Identify which cell holds the provided text, then report its [X, Y] central coordinate. 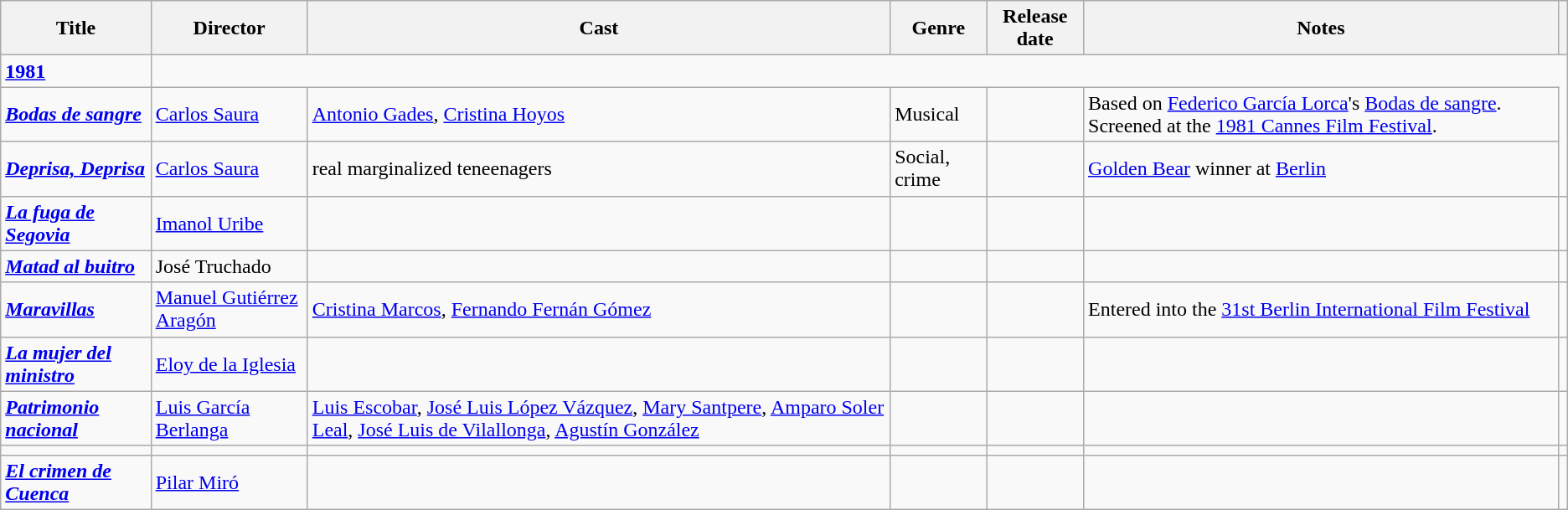
Maravillas [75, 310]
1981 [75, 71]
La mujer del ministro [75, 363]
Director [230, 28]
Genre [938, 28]
Musical [938, 114]
Eloy de la Iglesia [230, 363]
Entered into the 31st Berlin International Film Festival [1322, 310]
Based on Federico García Lorca's Bodas de sangre. Screened at the 1981 Cannes Film Festival. [1322, 114]
Antonio Gades, Cristina Hoyos [598, 114]
La fuga de Segovia [75, 223]
José Truchado [230, 266]
Golden Bear winner at Berlin [1322, 169]
El crimen de Cuenca [75, 482]
Deprisa, Deprisa [75, 169]
Manuel Gutiérrez Aragón [230, 310]
Release date [1035, 28]
Bodas de sangre [75, 114]
Cast [598, 28]
Social, crime [938, 169]
Luis Escobar, José Luis López Vázquez, Mary Santpere, Amparo Soler Leal, José Luis de Vilallonga, Agustín González [598, 419]
Matad al buitro [75, 266]
Luis García Berlanga [230, 419]
Patrimonio nacional [75, 419]
Cristina Marcos, Fernando Fernán Gómez [598, 310]
real marginalized teneenagers [598, 169]
Notes [1322, 28]
Pilar Miró [230, 482]
Imanol Uribe [230, 223]
Title [75, 28]
